Pinpoint the cell where the given text exists, returning its (x, y) midpoint coordinate. 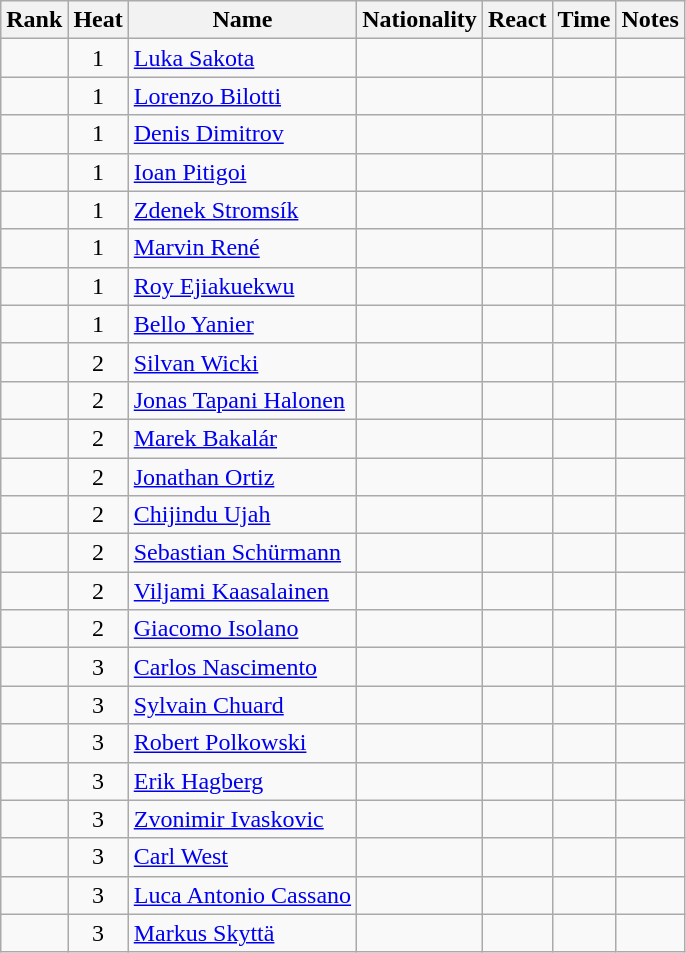
Bello Yanier (242, 324)
Zdenek Stromsík (242, 210)
Markus Skyttä (242, 933)
Viljami Kaasalainen (242, 591)
Silvan Wicki (242, 362)
Lorenzo Bilotti (242, 96)
Jonas Tapani Halonen (242, 400)
React (517, 20)
Marvin René (242, 248)
Luca Antonio Cassano (242, 895)
Zvonimir Ivaskovic (242, 819)
Carlos Nascimento (242, 667)
Carl West (242, 857)
Luka Sakota (242, 58)
Robert Polkowski (242, 743)
Erik Hagberg (242, 781)
Name (242, 20)
Roy Ejiakuekwu (242, 286)
Nationality (420, 20)
Rank (34, 20)
Sebastian Schürmann (242, 553)
Marek Bakalár (242, 438)
Denis Dimitrov (242, 134)
Notes (650, 20)
Ioan Pitigoi (242, 172)
Sylvain Chuard (242, 705)
Heat (98, 20)
Giacomo Isolano (242, 629)
Chijindu Ujah (242, 515)
Time (584, 20)
Jonathan Ortiz (242, 477)
